Locate the cell with the specified text and output its [x, y] center coordinate. 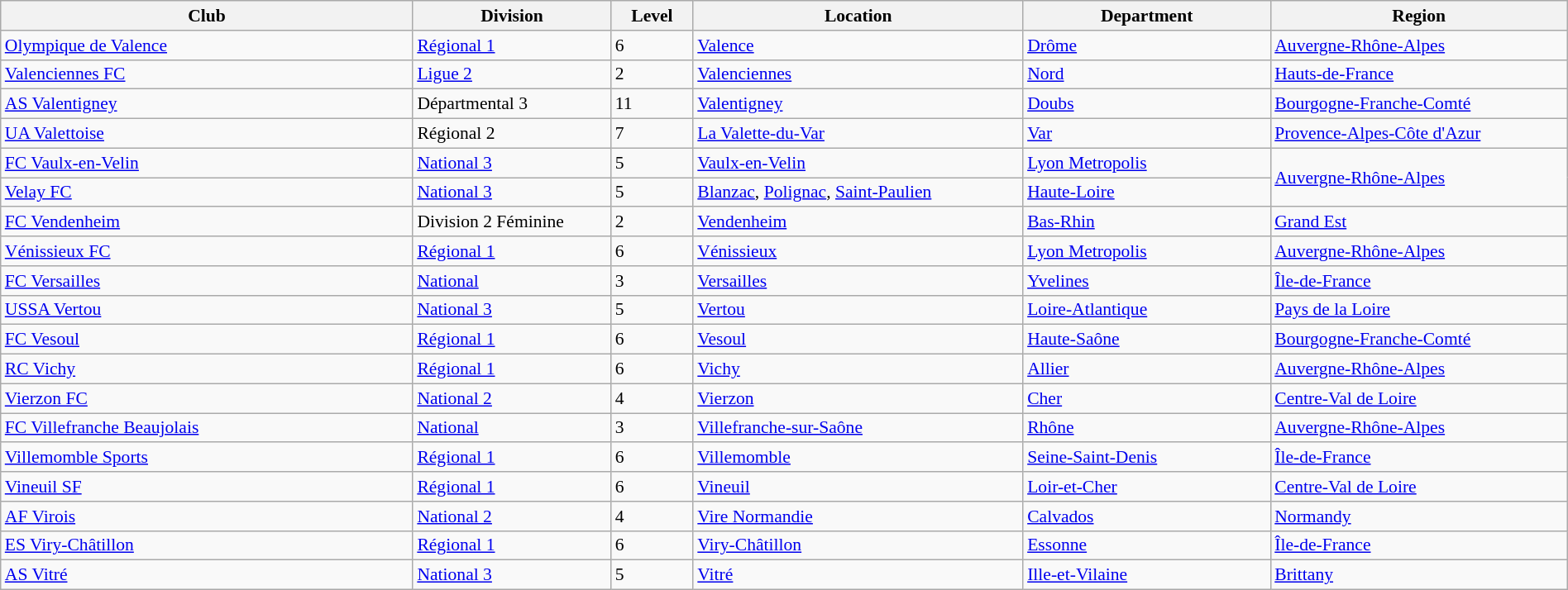
Yvelines [1146, 281]
AS Valentigney [207, 104]
Vineuil [858, 487]
Vitré [858, 575]
UA Valettoise [207, 134]
Versailles [858, 281]
AF Virois [207, 516]
USSA Vertou [207, 310]
Vénissieux [858, 251]
Régional 2 [511, 134]
Nord [1146, 74]
Department [1146, 16]
Vierzon [858, 398]
Club [207, 16]
Loir-et-Cher [1146, 487]
Division 2 Féminine [511, 222]
Allier [1146, 369]
Seine-Saint-Denis [1146, 458]
Grand Est [1419, 222]
FC Vaulx-en-Velin [207, 163]
Drôme [1146, 45]
Location [858, 16]
Region [1419, 16]
Valenciennes FC [207, 74]
Vaulx-en-Velin [858, 163]
Essonne [1146, 545]
Doubs [1146, 104]
AS Vitré [207, 575]
Haute-Loire [1146, 193]
Hauts-de-France [1419, 74]
Blanzac, Polignac, Saint-Paulien [858, 193]
Normandy [1419, 516]
Villemomble [858, 458]
FC Versailles [207, 281]
ES Viry-Châtillon [207, 545]
Vichy [858, 369]
Valence [858, 45]
Ille-et-Vilaine [1146, 575]
Vierzon FC [207, 398]
Olympique de Valence [207, 45]
Villefranche-sur-Saône [858, 428]
FC Vesoul [207, 340]
Rhône [1146, 428]
Level [653, 16]
La Valette-du-Var [858, 134]
Ligue 2 [511, 74]
Brittany [1419, 575]
Viry-Châtillon [858, 545]
11 [653, 104]
FC Villefranche Beaujolais [207, 428]
Valenciennes [858, 74]
7 [653, 134]
Loire-Atlantique [1146, 310]
Vire Normandie [858, 516]
Villemomble Sports [207, 458]
Pays de la Loire [1419, 310]
Vineuil SF [207, 487]
Calvados [1146, 516]
Vesoul [858, 340]
Provence-Alpes-Côte d'Azur [1419, 134]
Division [511, 16]
Valentigney [858, 104]
FC Vendenheim [207, 222]
Haute-Saône [1146, 340]
Vendenheim [858, 222]
Vertou [858, 310]
Bas-Rhin [1146, 222]
Vénissieux FC [207, 251]
RC Vichy [207, 369]
Cher [1146, 398]
Départmental 3 [511, 104]
Velay FC [207, 193]
Var [1146, 134]
